For the text-containing cell, return its midpoint in [x, y] coordinate format. 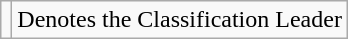
Denotes the Classification Leader [180, 20]
